For the text-containing cell, return its midpoint in [X, Y] coordinate format. 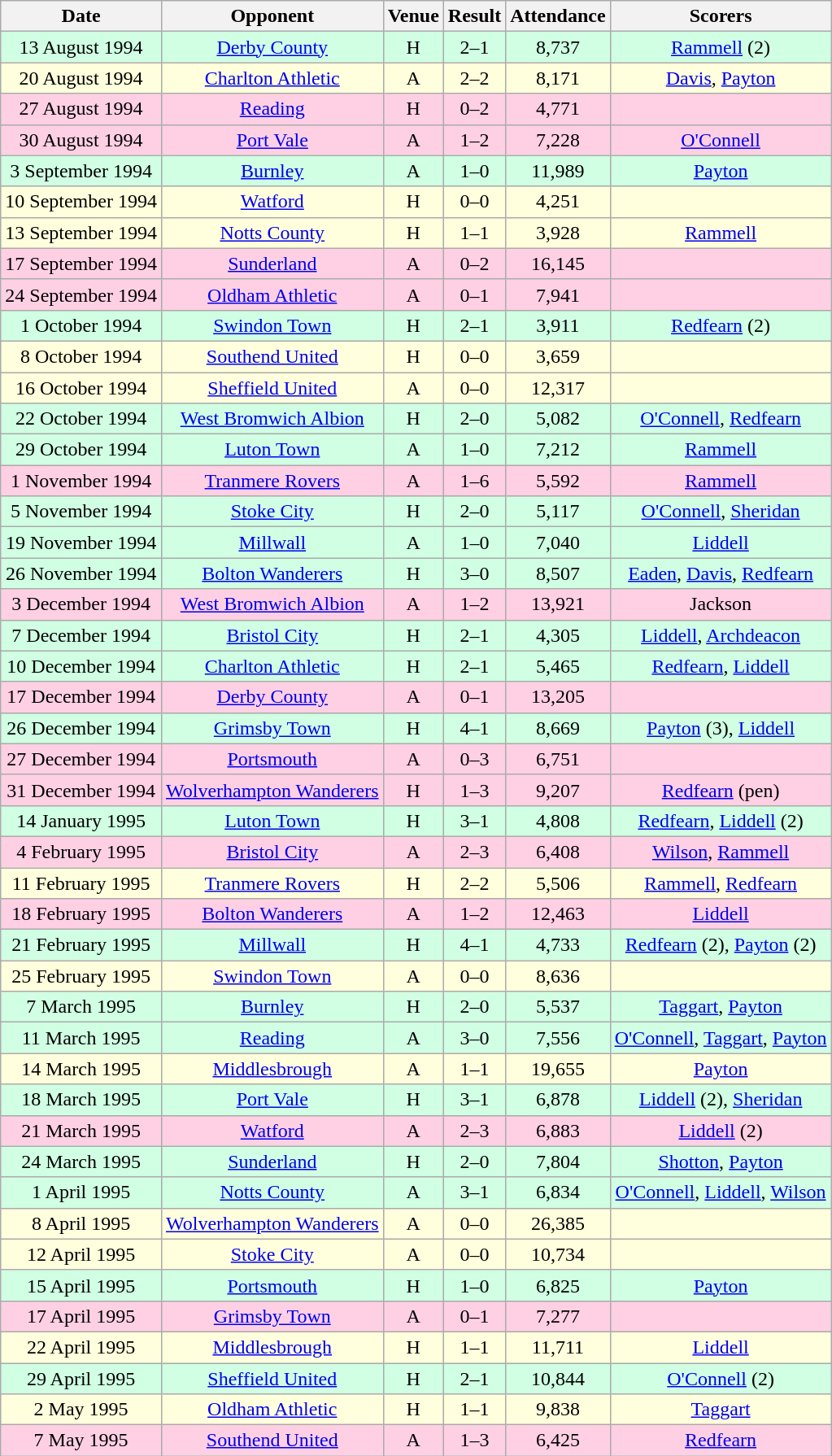
7,040 [558, 543]
3,928 [558, 233]
13,205 [558, 697]
Rammell (2) [721, 47]
O'Connell, Taggart, Payton [721, 1038]
16 October 1994 [81, 388]
24 September 1994 [81, 294]
27 August 1994 [81, 109]
29 April 1995 [81, 1379]
7,277 [558, 1316]
1 October 1994 [81, 325]
O'Connell (2) [721, 1379]
13 September 1994 [81, 233]
Eaden, Davis, Redfearn [721, 573]
11 February 1995 [81, 883]
26,385 [558, 1223]
11 March 1995 [81, 1038]
2 May 1995 [81, 1410]
8 April 1995 [81, 1223]
19,655 [558, 1069]
13 August 1994 [81, 47]
8 October 1994 [81, 356]
6,425 [558, 1441]
30 August 1994 [81, 140]
26 December 1994 [81, 728]
7,941 [558, 294]
1 November 1994 [81, 481]
14 March 1995 [81, 1069]
5,082 [558, 419]
10 September 1994 [81, 202]
13,921 [558, 604]
5,465 [558, 666]
10,734 [558, 1254]
4,251 [558, 202]
24 March 1995 [81, 1162]
5 November 1994 [81, 512]
6,883 [558, 1131]
7,228 [558, 140]
11,711 [558, 1347]
Result [474, 16]
Liddell, Archdeacon [721, 635]
11,989 [558, 171]
Liddell (2) [721, 1131]
6,878 [558, 1100]
12,463 [558, 914]
26 November 1994 [81, 573]
7 March 1995 [81, 1007]
Liddell (2), Sheridan [721, 1100]
21 February 1995 [81, 945]
18 February 1995 [81, 914]
4,305 [558, 635]
4 February 1995 [81, 852]
15 April 1995 [81, 1285]
7 May 1995 [81, 1441]
4,733 [558, 945]
3,911 [558, 325]
6,751 [558, 759]
20 August 1994 [81, 78]
18 March 1995 [81, 1100]
31 December 1994 [81, 790]
Redfearn (2) [721, 325]
Taggart, Payton [721, 1007]
7,556 [558, 1038]
4,771 [558, 109]
Payton (3), Liddell [721, 728]
O'Connell, Liddell, Wilson [721, 1192]
17 April 1995 [81, 1316]
21 March 1995 [81, 1131]
9,838 [558, 1410]
5,592 [558, 481]
8,737 [558, 47]
3,659 [558, 356]
3 September 1994 [81, 171]
6,834 [558, 1192]
16,145 [558, 264]
4,808 [558, 821]
12 April 1995 [81, 1254]
O'Connell [721, 140]
1 April 1995 [81, 1192]
5,506 [558, 883]
8,171 [558, 78]
Date [81, 16]
5,537 [558, 1007]
29 October 1994 [81, 450]
9,207 [558, 790]
O'Connell, Redfearn [721, 419]
Taggart [721, 1410]
25 February 1995 [81, 976]
10 December 1994 [81, 666]
Redfearn (2), Payton (2) [721, 945]
19 November 1994 [81, 543]
Redfearn, Liddell [721, 666]
22 October 1994 [81, 419]
Scorers [721, 16]
Davis, Payton [721, 78]
6,408 [558, 852]
8,507 [558, 573]
Redfearn [721, 1441]
14 January 1995 [81, 821]
Attendance [558, 16]
6,825 [558, 1285]
7 December 1994 [81, 635]
22 April 1995 [81, 1347]
0–3 [474, 759]
17 December 1994 [81, 697]
7,804 [558, 1162]
Shotton, Payton [721, 1162]
Redfearn (pen) [721, 790]
Redfearn, Liddell (2) [721, 821]
12,317 [558, 388]
27 December 1994 [81, 759]
8,669 [558, 728]
7,212 [558, 450]
Jackson [721, 604]
Opponent [272, 16]
5,117 [558, 512]
Venue [413, 16]
8,636 [558, 976]
Rammell, Redfearn [721, 883]
O'Connell, Sheridan [721, 512]
1–6 [474, 481]
3 December 1994 [81, 604]
17 September 1994 [81, 264]
Wilson, Rammell [721, 852]
10,844 [558, 1379]
